For the text-containing cell, return its midpoint in [x, y] coordinate format. 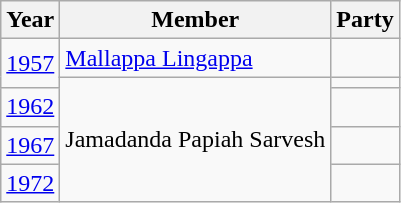
Party [365, 20]
Jamadanda Papiah Sarvesh [196, 140]
Year [30, 20]
1957 [30, 64]
Mallappa Lingappa [196, 58]
Member [196, 20]
1972 [30, 183]
1967 [30, 145]
1962 [30, 107]
